Output the (X, Y) coordinate of the center of the cell containing the given text.  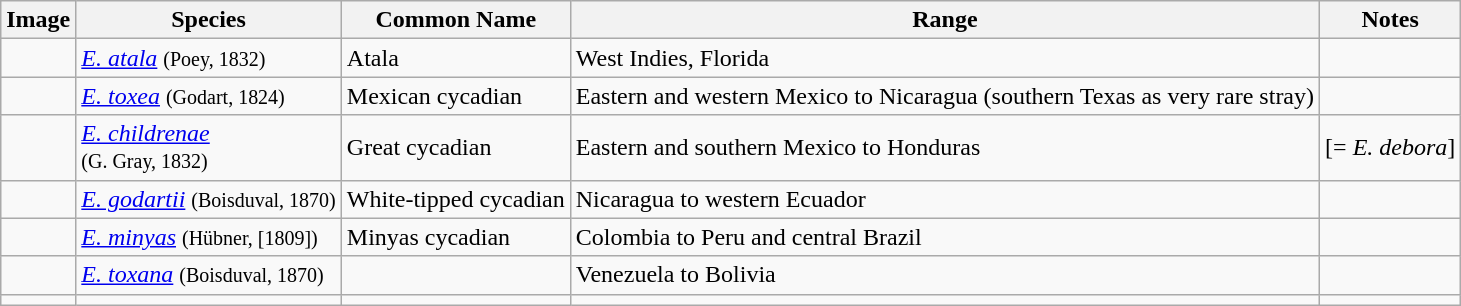
Mexican cycadian (456, 96)
Eastern and southern Mexico to Honduras (944, 148)
Great cycadian (456, 148)
Eastern and western Mexico to Nicaragua (southern Texas as very rare stray) (944, 96)
Species (208, 20)
E. childrenae(G. Gray, 1832) (208, 148)
Common Name (456, 20)
Venezuela to Bolivia (944, 275)
Image (38, 20)
E. atala (Poey, 1832) (208, 58)
Notes (1390, 20)
Minyas cycadian (456, 237)
Atala (456, 58)
Range (944, 20)
Colombia to Peru and central Brazil (944, 237)
[= E. debora] (1390, 148)
West Indies, Florida (944, 58)
E. minyas (Hübner, [1809]) (208, 237)
E. toxea (Godart, 1824) (208, 96)
Nicaragua to western Ecuador (944, 199)
White-tipped cycadian (456, 199)
E. godartii (Boisduval, 1870) (208, 199)
E. toxana (Boisduval, 1870) (208, 275)
